Return [X, Y] of the center of cell containing provided text 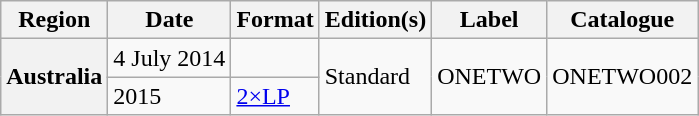
Edition(s) [375, 20]
2015 [170, 96]
Date [170, 20]
ONETWO002 [622, 77]
Label [490, 20]
ONETWO [490, 77]
2×LP [275, 96]
Region [54, 20]
4 July 2014 [170, 58]
Catalogue [622, 20]
Standard [375, 77]
Australia [54, 77]
Format [275, 20]
